For the text-containing cell, return its midpoint in (x, y) coordinate format. 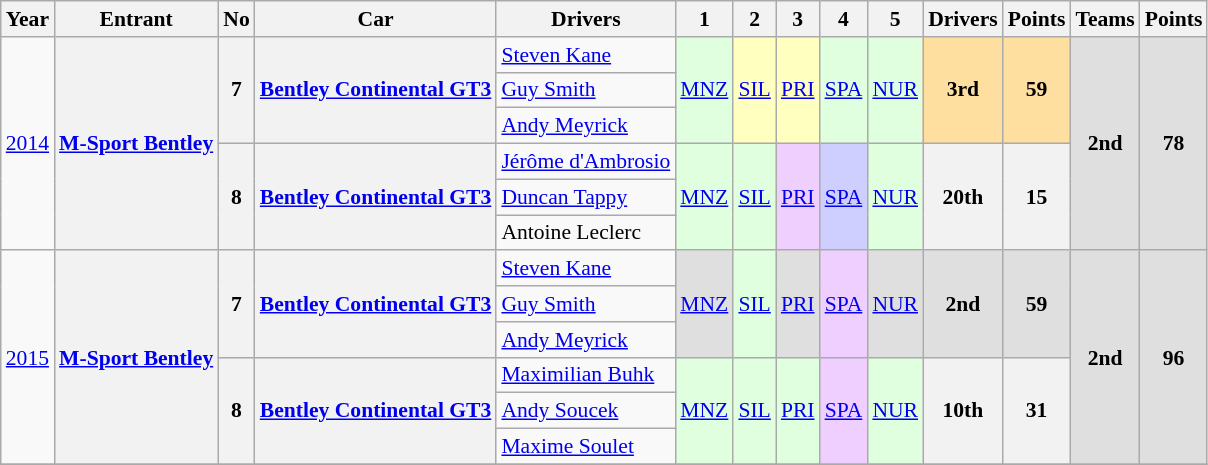
Jérôme d'Ambrosio (586, 162)
2015 (28, 358)
Antoine Leclerc (586, 233)
Year (28, 19)
3 (798, 19)
15 (1037, 198)
Andy Soucek (586, 411)
4 (844, 19)
Maximilian Buhk (586, 375)
Teams (1104, 19)
Car (376, 19)
2014 (28, 144)
2 (754, 19)
31 (1037, 410)
20th (963, 198)
78 (1174, 144)
96 (1174, 358)
Duncan Tappy (586, 197)
10th (963, 410)
No (236, 19)
3rd (963, 90)
1 (704, 19)
Maxime Soulet (586, 447)
Entrant (136, 19)
5 (895, 19)
